Find where the given text appears and provide that cell's center as [x, y] coordinate. 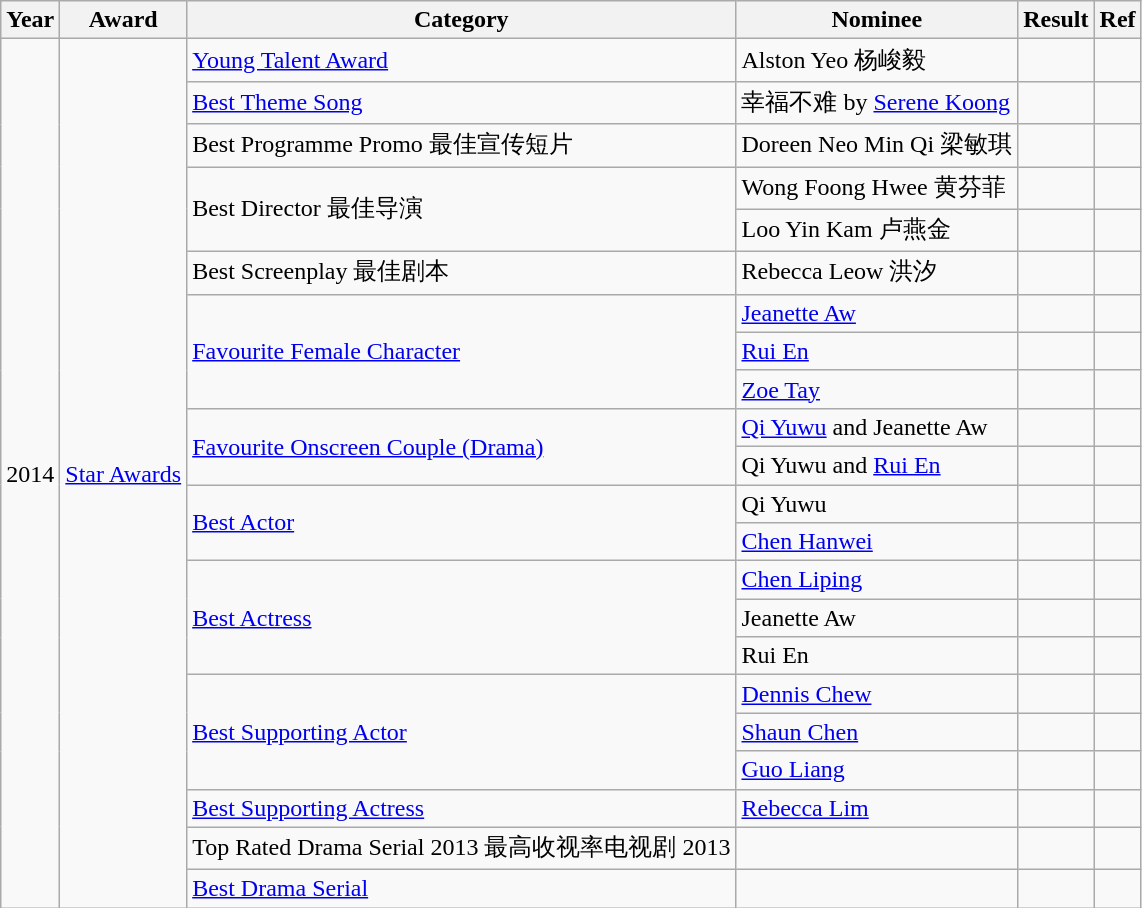
Ref [1118, 20]
Guo Liang [877, 770]
Best Theme Song [462, 102]
Young Talent Award [462, 60]
Rebecca Lim [877, 808]
Zoe Tay [877, 389]
Favourite Onscreen Couple (Drama) [462, 446]
Doreen Neo Min Qi 梁敏琪 [877, 146]
Loo Yin Kam 卢燕金 [877, 230]
Top Rated Drama Serial 2013 最高收视率电视剧 2013 [462, 848]
Best Supporting Actor [462, 732]
Shaun Chen [877, 732]
Best Screenplay 最佳剧本 [462, 274]
Best Supporting Actress [462, 808]
Best Programme Promo 最佳宣传短片 [462, 146]
Qi Yuwu and Rui En [877, 465]
Dennis Chew [877, 694]
Rebecca Leow 洪汐 [877, 274]
Best Director 最佳导演 [462, 208]
Star Awards [124, 474]
Qi Yuwu [877, 503]
Best Actress [462, 618]
Wong Foong Hwee 黄芬菲 [877, 188]
Result [1056, 20]
Category [462, 20]
Alston Yeo 杨峻毅 [877, 60]
Best Drama Serial [462, 889]
2014 [30, 474]
Nominee [877, 20]
Chen Liping [877, 580]
幸福不难 by Serene Koong [877, 102]
Qi Yuwu and Jeanette Aw [877, 427]
Award [124, 20]
Best Actor [462, 522]
Year [30, 20]
Favourite Female Character [462, 351]
Chen Hanwei [877, 542]
